Extract the [X, Y] coordinate from the center of the cell holding the provided text.  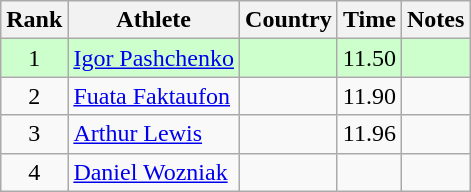
Arthur Lewis [154, 134]
Fuata Faktaufon [154, 96]
3 [34, 134]
4 [34, 172]
11.50 [369, 58]
Rank [34, 20]
Country [289, 20]
Daniel Wozniak [154, 172]
1 [34, 58]
2 [34, 96]
Igor Pashchenko [154, 58]
11.96 [369, 134]
Athlete [154, 20]
11.90 [369, 96]
Time [369, 20]
Notes [435, 20]
